Identify which cell holds the provided text, then report its (x, y) central coordinate. 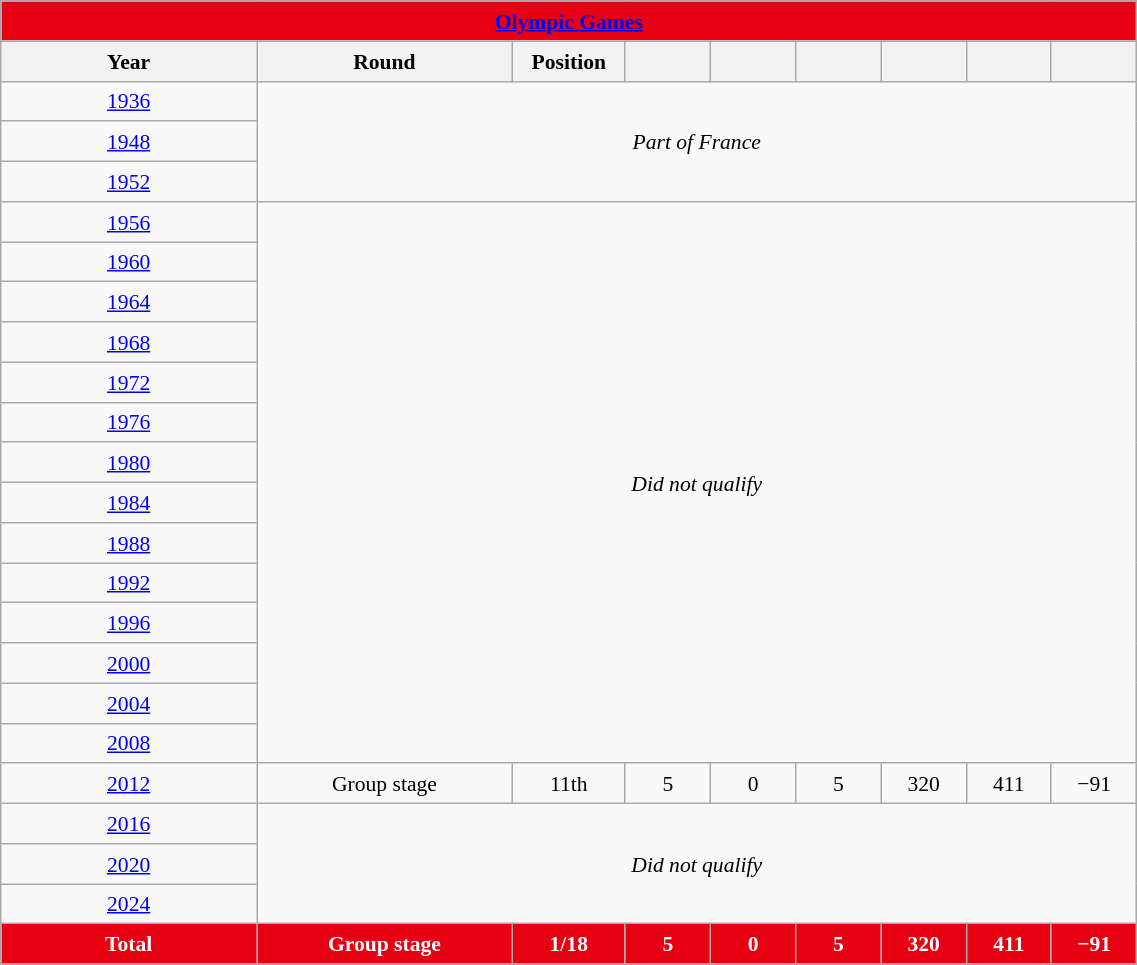
1992 (129, 583)
1976 (129, 422)
1960 (129, 262)
1964 (129, 302)
1936 (129, 101)
1988 (129, 543)
1972 (129, 382)
1948 (129, 142)
Total (129, 944)
Round (385, 61)
Olympic Games (569, 21)
Year (129, 61)
Part of France (697, 141)
2004 (129, 703)
2008 (129, 743)
Position (568, 61)
2012 (129, 784)
11th (568, 784)
2020 (129, 864)
1980 (129, 463)
1/18 (568, 944)
1956 (129, 222)
1968 (129, 342)
1996 (129, 623)
1984 (129, 503)
2024 (129, 904)
1952 (129, 182)
2000 (129, 663)
2016 (129, 824)
